Pinpoint the cell where the given text exists, returning its [x, y] midpoint coordinate. 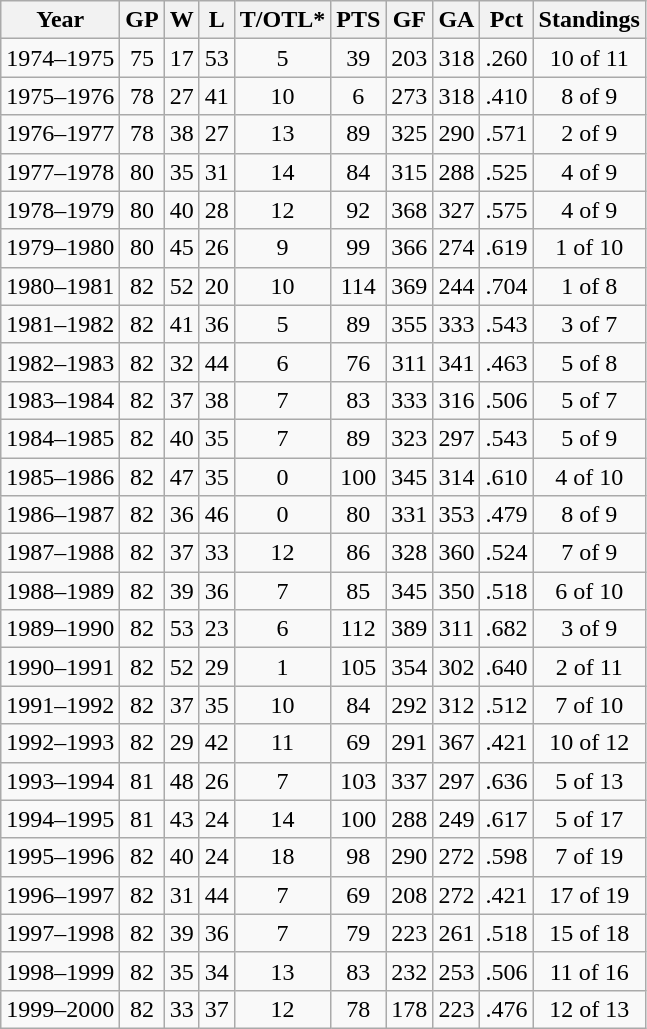
1980–1981 [60, 286]
114 [358, 286]
.704 [506, 286]
7 of 19 [589, 857]
112 [358, 629]
98 [358, 857]
.260 [506, 58]
331 [410, 515]
232 [410, 971]
3 of 7 [589, 324]
.476 [506, 1009]
328 [410, 553]
.410 [506, 96]
273 [410, 96]
42 [216, 743]
325 [410, 134]
1982–1983 [60, 362]
1979–1980 [60, 248]
274 [456, 248]
.571 [506, 134]
.512 [506, 705]
12 of 13 [589, 1009]
353 [456, 515]
249 [456, 819]
48 [182, 781]
1988–1989 [60, 591]
1 of 8 [589, 286]
.575 [506, 210]
6 of 10 [589, 591]
1986–1987 [60, 515]
GA [456, 20]
1985–1986 [60, 477]
10 of 12 [589, 743]
253 [456, 971]
1983–1984 [60, 400]
18 [282, 857]
103 [358, 781]
GP [142, 20]
2 of 11 [589, 667]
75 [142, 58]
28 [216, 210]
367 [456, 743]
5 of 7 [589, 400]
312 [456, 705]
47 [182, 477]
Year [60, 20]
99 [358, 248]
323 [410, 438]
1999–2000 [60, 1009]
.636 [506, 781]
337 [410, 781]
360 [456, 553]
43 [182, 819]
1990–1991 [60, 667]
GF [410, 20]
1994–1995 [60, 819]
32 [182, 362]
208 [410, 895]
T/OTL* [282, 20]
1991–1992 [60, 705]
105 [358, 667]
5 of 17 [589, 819]
369 [410, 286]
17 [182, 58]
389 [410, 629]
1981–1982 [60, 324]
1993–1994 [60, 781]
1976–1977 [60, 134]
1975–1976 [60, 96]
203 [410, 58]
10 of 11 [589, 58]
3 of 9 [589, 629]
341 [456, 362]
20 [216, 286]
1995–1996 [60, 857]
.524 [506, 553]
11 [282, 743]
1992–1993 [60, 743]
85 [358, 591]
.598 [506, 857]
1977–1978 [60, 172]
291 [410, 743]
314 [456, 477]
PTS [358, 20]
7 of 9 [589, 553]
9 [282, 248]
45 [182, 248]
1987–1988 [60, 553]
L [216, 20]
315 [410, 172]
.617 [506, 819]
1 [282, 667]
86 [358, 553]
350 [456, 591]
355 [410, 324]
316 [456, 400]
.479 [506, 515]
79 [358, 933]
1997–1998 [60, 933]
302 [456, 667]
.610 [506, 477]
.640 [506, 667]
1998–1999 [60, 971]
1978–1979 [60, 210]
178 [410, 1009]
327 [456, 210]
.619 [506, 248]
.525 [506, 172]
17 of 19 [589, 895]
366 [410, 248]
23 [216, 629]
W [182, 20]
34 [216, 971]
368 [410, 210]
261 [456, 933]
2 of 9 [589, 134]
1984–1985 [60, 438]
1989–1990 [60, 629]
1996–1997 [60, 895]
92 [358, 210]
5 of 13 [589, 781]
.463 [506, 362]
.682 [506, 629]
5 of 8 [589, 362]
46 [216, 515]
1 of 10 [589, 248]
4 of 10 [589, 477]
76 [358, 362]
7 of 10 [589, 705]
15 of 18 [589, 933]
1974–1975 [60, 58]
354 [410, 667]
Pct [506, 20]
292 [410, 705]
11 of 16 [589, 971]
244 [456, 286]
5 of 9 [589, 438]
Standings [589, 20]
